Scan for the cell matching the given text and deliver its (x, y) coordinate at center. 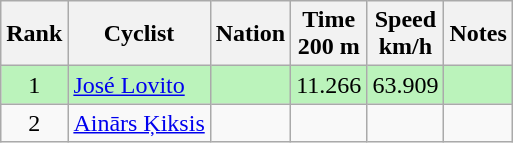
63.909 (406, 85)
José Lovito (139, 85)
Time200 m (329, 34)
2 (34, 123)
Ainārs Ķiksis (139, 123)
Speedkm/h (406, 34)
11.266 (329, 85)
Notes (478, 34)
Nation (250, 34)
Rank (34, 34)
1 (34, 85)
Cyclist (139, 34)
